Identify which cell holds the provided text, then report its [X, Y] central coordinate. 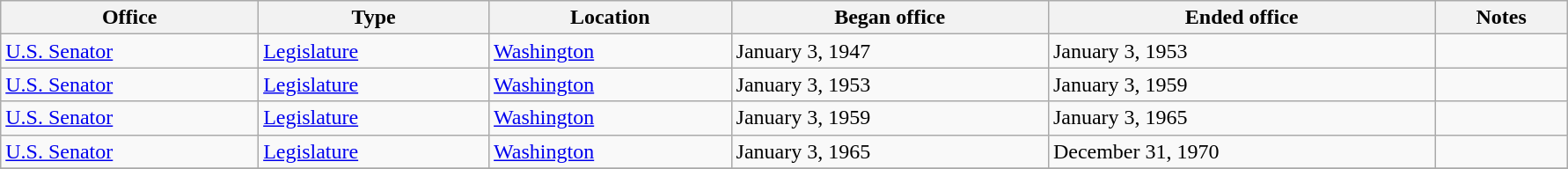
Office [130, 18]
Type [374, 18]
Location [611, 18]
Ended office [1242, 18]
December 31, 1970 [1242, 151]
Notes [1501, 18]
Began office [890, 18]
January 3, 1947 [890, 51]
